Return (X, Y) of the center of cell containing provided text 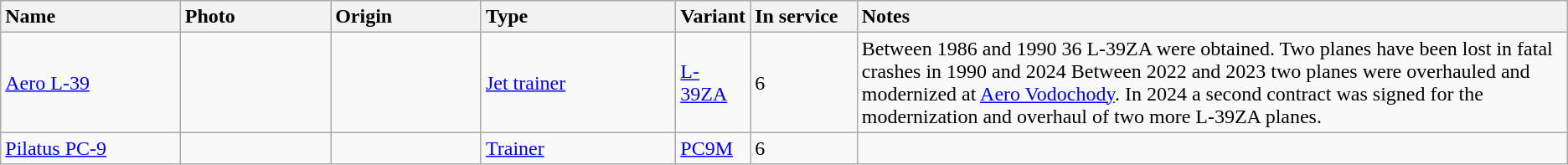
Variant (714, 17)
Origin (406, 17)
Type (578, 17)
In service (804, 17)
Aero L-39 (90, 82)
Notes (1212, 17)
Name (90, 17)
Pilatus PC-9 (90, 148)
Trainer (578, 148)
PC9M (714, 148)
L-39ZA (714, 82)
Jet trainer (578, 82)
Photo (255, 17)
